Locate the cell with the specified text and output its (X, Y) center coordinate. 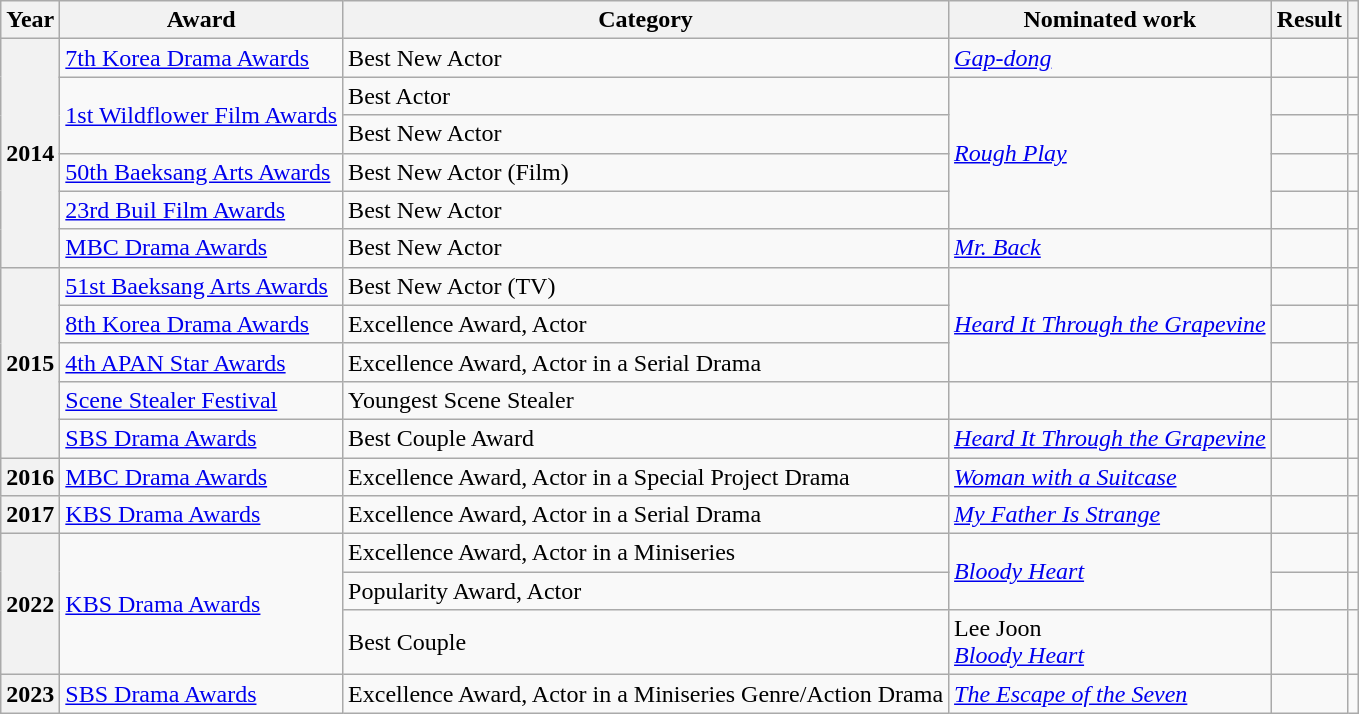
51st Baeksang Arts Awards (202, 286)
8th Korea Drama Awards (202, 324)
Scene Stealer Festival (202, 400)
2023 (30, 694)
Excellence Award, Actor in a Miniseries (646, 553)
Best Couple (646, 642)
50th Baeksang Arts Awards (202, 172)
Year (30, 20)
Nominated work (1110, 20)
Gap-dong (1110, 58)
2022 (30, 604)
The Escape of the Seven (1110, 694)
Youngest Scene Stealer (646, 400)
Best Couple Award (646, 438)
My Father Is Strange (1110, 515)
Award (202, 20)
Popularity Award, Actor (646, 591)
Best Actor (646, 96)
Best New Actor (TV) (646, 286)
Bloody Heart (1110, 572)
Result (1309, 20)
Best New Actor (Film) (646, 172)
Lee Joon Bloody Heart (1110, 642)
7th Korea Drama Awards (202, 58)
2014 (30, 153)
Excellence Award, Actor in a Miniseries Genre/Action Drama (646, 694)
Excellence Award, Actor in a Special Project Drama (646, 477)
Rough Play (1110, 153)
Category (646, 20)
2016 (30, 477)
2015 (30, 362)
Woman with a Suitcase (1110, 477)
4th APAN Star Awards (202, 362)
1st Wildflower Film Awards (202, 115)
23rd Buil Film Awards (202, 210)
Mr. Back (1110, 248)
2017 (30, 515)
Excellence Award, Actor (646, 324)
